For the text-containing cell, return its midpoint in [x, y] coordinate format. 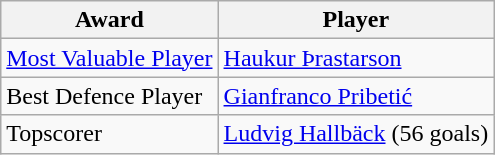
Most Valuable Player [110, 58]
Ludvig Hallbäck (56 goals) [356, 134]
Best Defence Player [110, 96]
Topscorer [110, 134]
Haukur Þrastarson [356, 58]
Player [356, 20]
Gianfranco Pribetić [356, 96]
Award [110, 20]
